Search for the cell housing the specified text and yield its [x, y] center coordinate. 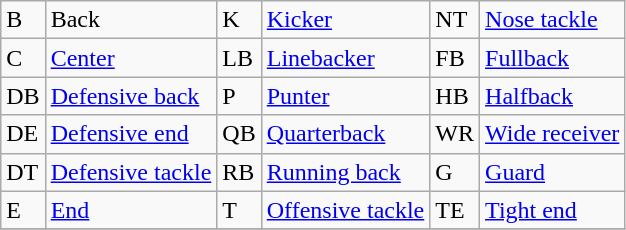
DE [23, 134]
Punter [346, 96]
K [239, 20]
HB [455, 96]
E [23, 210]
WR [455, 134]
Quarterback [346, 134]
RB [239, 172]
End [131, 210]
Fullback [552, 58]
Defensive back [131, 96]
Running back [346, 172]
Linebacker [346, 58]
C [23, 58]
DT [23, 172]
Defensive end [131, 134]
Defensive tackle [131, 172]
Wide receiver [552, 134]
Offensive tackle [346, 210]
Halfback [552, 96]
TE [455, 210]
T [239, 210]
Kicker [346, 20]
Nose tackle [552, 20]
FB [455, 58]
P [239, 96]
QB [239, 134]
NT [455, 20]
LB [239, 58]
G [455, 172]
Center [131, 58]
B [23, 20]
Tight end [552, 210]
Back [131, 20]
DB [23, 96]
Guard [552, 172]
